Find where the given text appears and provide that cell's center as (X, Y) coordinate. 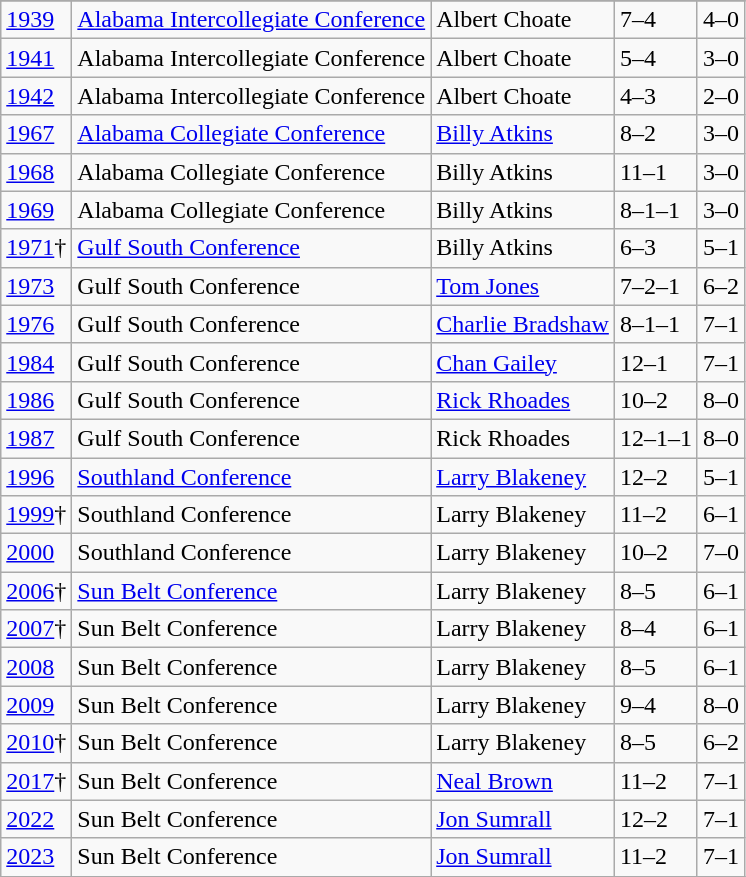
1939 (36, 20)
1996 (36, 477)
Neal Brown (523, 781)
1942 (36, 96)
2022 (36, 819)
7–4 (656, 20)
1941 (36, 58)
7–0 (720, 553)
2006† (36, 591)
1968 (36, 172)
Tom Jones (523, 286)
2008 (36, 667)
Charlie Bradshaw (523, 324)
2017† (36, 781)
11–1 (656, 172)
1984 (36, 362)
2023 (36, 857)
4–3 (656, 96)
1976 (36, 324)
1999† (36, 515)
2010† (36, 743)
2–0 (720, 96)
2000 (36, 553)
7–2–1 (656, 286)
1967 (36, 134)
1969 (36, 210)
8–4 (656, 629)
2007† (36, 629)
Chan Gailey (523, 362)
2009 (36, 705)
9–4 (656, 705)
5–4 (656, 58)
1986 (36, 400)
1973 (36, 286)
4–0 (720, 20)
6–3 (656, 248)
1971† (36, 248)
12–1 (656, 362)
1987 (36, 438)
8–2 (656, 134)
12–1–1 (656, 438)
